Identify which cell holds the provided text, then report its [X, Y] central coordinate. 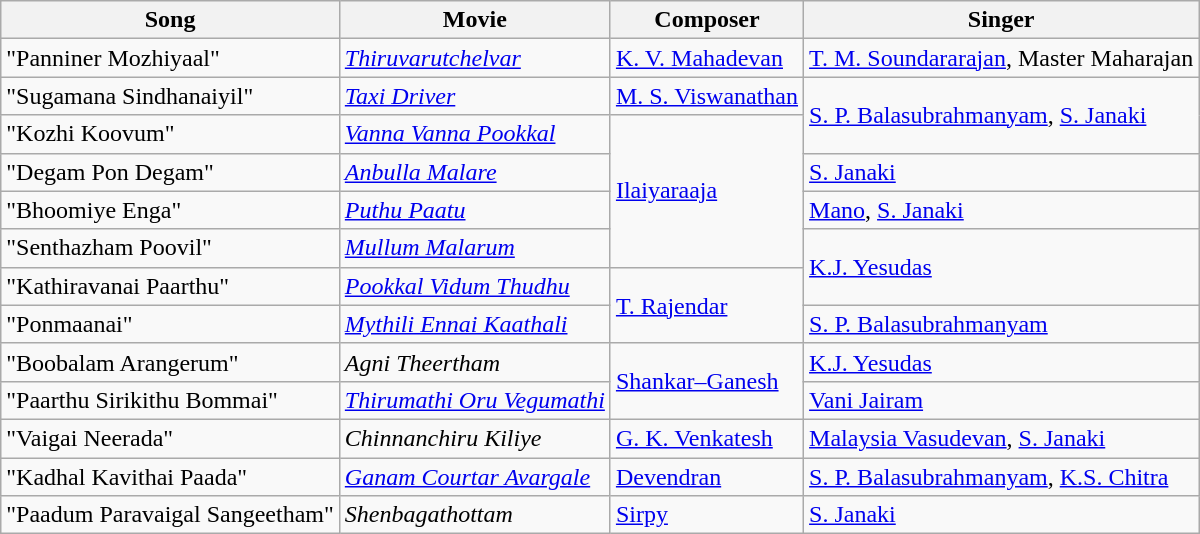
Pookkal Vidum Thudhu [474, 286]
Anbulla Malare [474, 172]
Singer [1002, 20]
Mythili Ennai Kaathali [474, 324]
"Panniner Mozhiyaal" [170, 58]
T. M. Soundararajan, Master Maharajan [1002, 58]
Taxi Driver [474, 96]
Ilaiyaraaja [706, 191]
"Paadum Paravaigal Sangeetham" [170, 515]
Composer [706, 20]
Vani Jairam [1002, 400]
Mano, S. Janaki [1002, 210]
Vanna Vanna Pookkal [474, 134]
Agni Theertham [474, 362]
"Vaigai Neerada" [170, 438]
S. P. Balasubrahmanyam, K.S. Chitra [1002, 477]
"Boobalam Arangerum" [170, 362]
Song [170, 20]
M. S. Viswanathan [706, 96]
Movie [474, 20]
"Degam Pon Degam" [170, 172]
S. P. Balasubrahmanyam, S. Janaki [1002, 115]
"Ponmaanai" [170, 324]
Chinnanchiru Kiliye [474, 438]
S. P. Balasubrahmanyam [1002, 324]
Puthu Paatu [474, 210]
Shankar–Ganesh [706, 381]
T. Rajendar [706, 305]
Thiruvarutchelvar [474, 58]
"Kathiravanai Paarthu" [170, 286]
Ganam Courtar Avargale [474, 477]
G. K. Venkatesh [706, 438]
"Kozhi Koovum" [170, 134]
Mullum Malarum [474, 248]
Devendran [706, 477]
"Paarthu Sirikithu Bommai" [170, 400]
"Kadhal Kavithai Paada" [170, 477]
"Sugamana Sindhanaiyil" [170, 96]
Shenbagathottam [474, 515]
"Senthazham Poovil" [170, 248]
Thirumathi Oru Vegumathi [474, 400]
Malaysia Vasudevan, S. Janaki [1002, 438]
K. V. Mahadevan [706, 58]
Sirpy [706, 515]
"Bhoomiye Enga" [170, 210]
